Provide the [X, Y] coordinate of the cell's center where the given text is located.  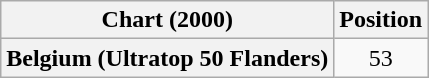
53 [381, 58]
Position [381, 20]
Belgium (Ultratop 50 Flanders) [168, 58]
Chart (2000) [168, 20]
